Provide the (x, y) coordinate of the cell's center where the given text is located.  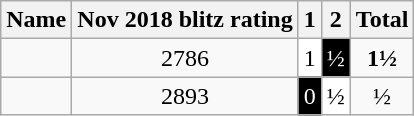
Total (382, 20)
Name (36, 20)
0 (310, 96)
2786 (185, 58)
1½ (382, 58)
2 (336, 20)
Nov 2018 blitz rating (185, 20)
2893 (185, 96)
